Detect which cell encompasses the target text, then output its [x, y] center coordinate. 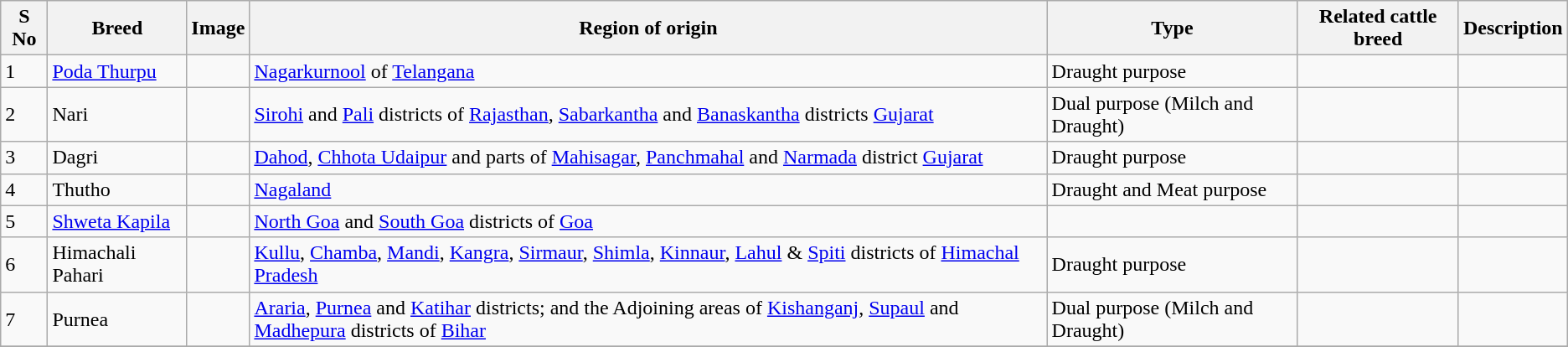
2 [24, 114]
Related cattle breed [1379, 28]
Type [1173, 28]
Region of origin [648, 28]
Draught and Meat purpose [1173, 189]
Sirohi and Pali districts of Rajasthan, Sabarkantha and Banaskantha districts Gujarat [648, 114]
Nari [117, 114]
Nagaland [648, 189]
Araria, Purnea and Katihar districts; and the Adjoining areas of Kishanganj, Supaul and Madhepura districts of Bihar [648, 319]
Image [218, 28]
North Goa and South Goa districts of Goa [648, 221]
Description [1513, 28]
Breed [117, 28]
Thutho [117, 189]
Nagarkurnool of Telangana [648, 71]
Kullu, Chamba, Mandi, Kangra, Sirmaur, Shimla, Kinnaur, Lahul & Spiti districts of Himachal Pradesh [648, 265]
S No [24, 28]
3 [24, 158]
Dahod, Chhota Udaipur and parts of Mahisagar, Panchmahal and Narmada district Gujarat [648, 158]
Purnea [117, 319]
4 [24, 189]
Poda Thurpu [117, 71]
Dagri [117, 158]
Shweta Kapila [117, 221]
5 [24, 221]
6 [24, 265]
1 [24, 71]
7 [24, 319]
Himachali Pahari [117, 265]
